Pinpoint the cell where the given text exists, returning its [X, Y] midpoint coordinate. 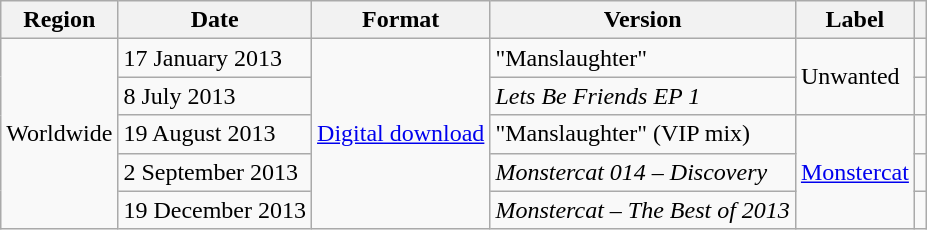
Unwanted [854, 77]
Worldwide [60, 134]
Monstercat [854, 172]
Monstercat – The Best of 2013 [642, 210]
19 August 2013 [215, 134]
Version [642, 20]
8 July 2013 [215, 96]
Lets Be Friends EP 1 [642, 96]
19 December 2013 [215, 210]
Monstercat 014 – Discovery [642, 172]
Digital download [401, 134]
Region [60, 20]
Date [215, 20]
2 September 2013 [215, 172]
"Manslaughter" [642, 58]
Label [854, 20]
Format [401, 20]
17 January 2013 [215, 58]
"Manslaughter" (VIP mix) [642, 134]
